From the cell containing the given text, extract its center point as (X, Y) coordinate. 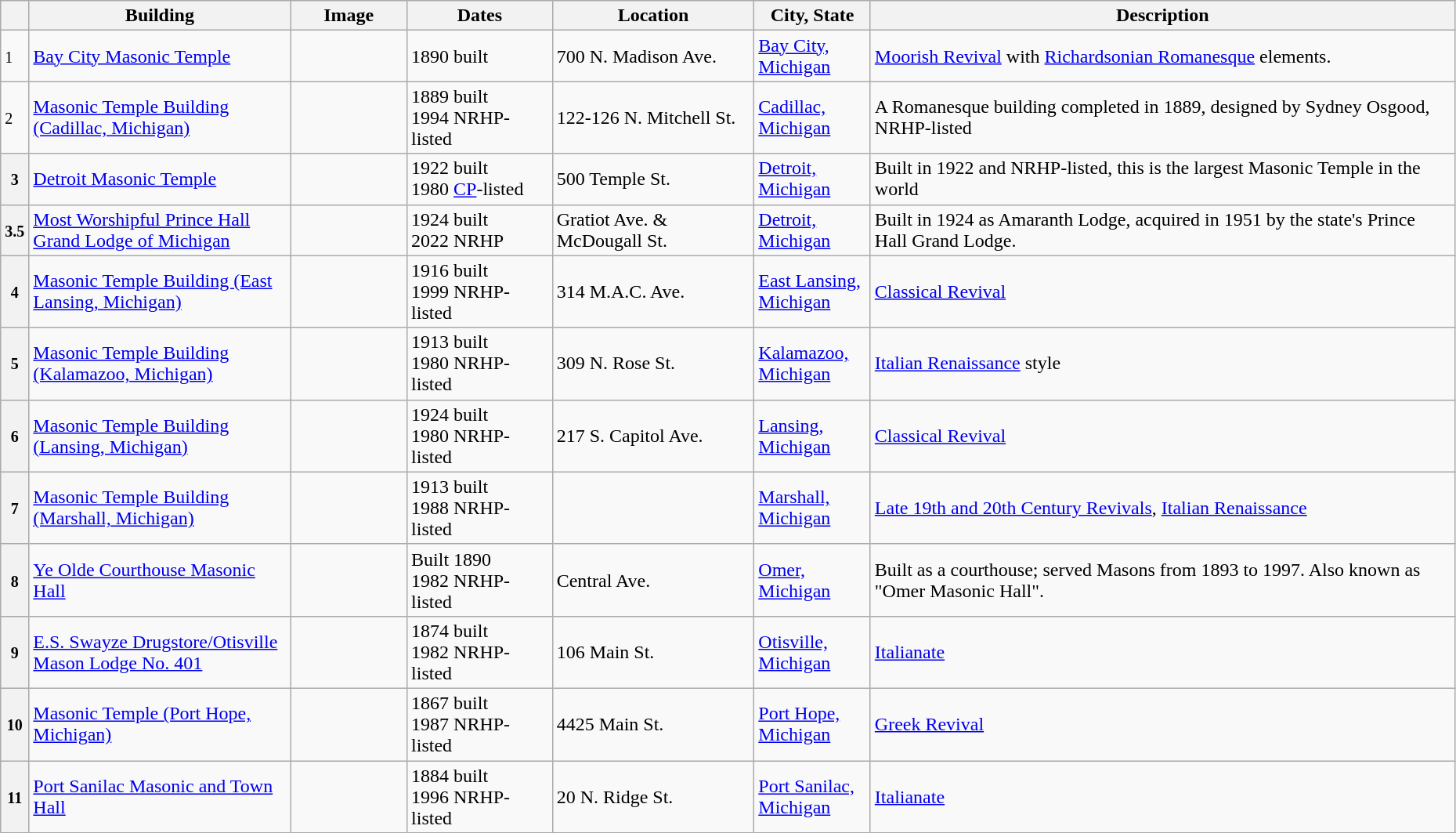
Masonic Temple Building (East Lansing, Michigan) (160, 292)
106 Main St. (653, 652)
Masonic Temple Building (Lansing, Michigan) (160, 436)
Description (1162, 16)
Built 18901982 NRHP-listed (480, 580)
Masonic Temple Building (Marshall, Michigan) (160, 508)
Masonic Temple Building (Kalamazoo, Michigan) (160, 364)
700 N. Madison Ave. (653, 56)
1924 built1980 NRHP-listed (480, 436)
Location (653, 16)
Central Ave. (653, 580)
1889 built1994 NRHP-listed (480, 118)
Building (160, 16)
20 N. Ridge St. (653, 796)
1867 built1987 NRHP-listed (480, 724)
3 (15, 179)
Greek Revival (1162, 724)
Italian Renaissance style (1162, 364)
9 (15, 652)
Masonic Temple (Port Hope, Michigan) (160, 724)
Cadillac, Michigan (813, 118)
2 (15, 118)
11 (15, 796)
1 (15, 56)
309 N. Rose St. (653, 364)
4 (15, 292)
Otisville, Michigan (813, 652)
7 (15, 508)
1922 built1980 CP-listed (480, 179)
Marshall, Michigan (813, 508)
1884 built1996 NRHP-listed (480, 796)
Port Sanilac, Michigan (813, 796)
East Lansing, Michigan (813, 292)
Bay City, Michigan (813, 56)
4425 Main St. (653, 724)
Image (349, 16)
217 S. Capitol Ave. (653, 436)
Gratiot Ave. & McDougall St. (653, 230)
City, State (813, 16)
1916 built1999 NRHP-listed (480, 292)
1874 built1982 NRHP-listed (480, 652)
5 (15, 364)
1913 built1988 NRHP-listed (480, 508)
Bay City Masonic Temple (160, 56)
10 (15, 724)
Dates (480, 16)
Port Hope, Michigan (813, 724)
122-126 N. Mitchell St. (653, 118)
8 (15, 580)
1913 built1980 NRHP-listed (480, 364)
Late 19th and 20th Century Revivals, Italian Renaissance (1162, 508)
Built in 1924 as Amaranth Lodge, acquired in 1951 by the state's Prince Hall Grand Lodge. (1162, 230)
Omer, Michigan (813, 580)
Masonic Temple Building (Cadillac, Michigan) (160, 118)
Most Worshipful Prince Hall Grand Lodge of Michigan (160, 230)
500 Temple St. (653, 179)
6 (15, 436)
Detroit Masonic Temple (160, 179)
Built in 1922 and NRHP-listed, this is the largest Masonic Temple in the world (1162, 179)
314 M.A.C. Ave. (653, 292)
Port Sanilac Masonic and Town Hall (160, 796)
Kalamazoo, Michigan (813, 364)
1890 built (480, 56)
1924 built2022 NRHP (480, 230)
Built as a courthouse; served Masons from 1893 to 1997. Also known as "Omer Masonic Hall". (1162, 580)
3.5 (15, 230)
E.S. Swayze Drugstore/Otisville Mason Lodge No. 401 (160, 652)
Moorish Revival with Richardsonian Romanesque elements. (1162, 56)
Lansing, Michigan (813, 436)
Ye Olde Courthouse Masonic Hall (160, 580)
A Romanesque building completed in 1889, designed by Sydney Osgood, NRHP-listed (1162, 118)
